Return the (X, Y) coordinate for the center point of the cell that contains the specified text.  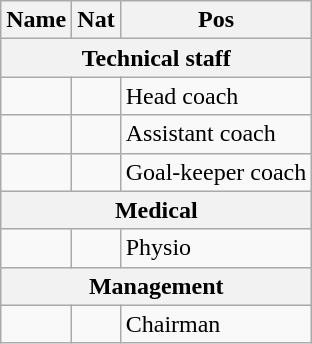
Pos (216, 20)
Technical staff (156, 58)
Nat (96, 20)
Medical (156, 210)
Head coach (216, 96)
Name (36, 20)
Physio (216, 248)
Management (156, 286)
Assistant coach (216, 134)
Chairman (216, 324)
Goal-keeper coach (216, 172)
